Return (x, y) of the center of cell containing provided text 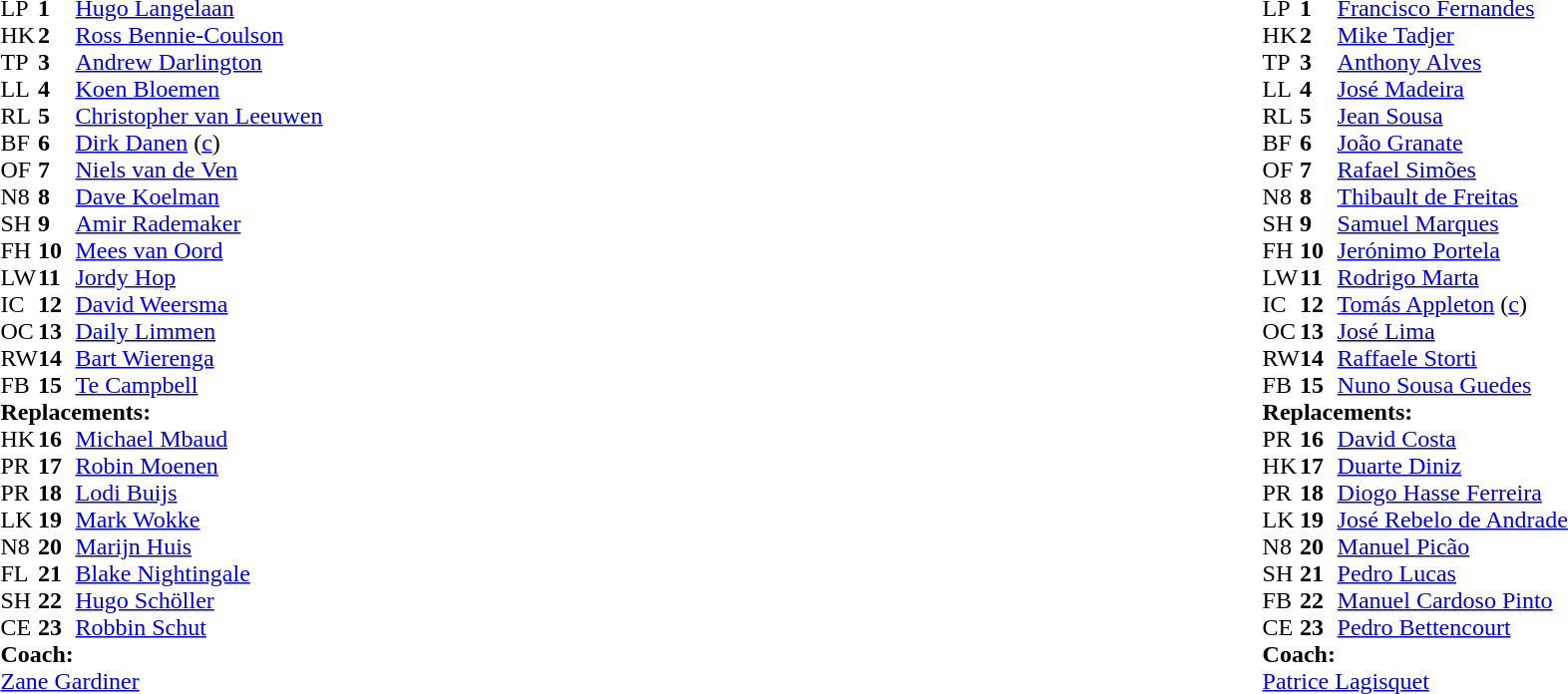
João Granate (1452, 144)
Jerónimo Portela (1452, 251)
Samuel Marques (1452, 223)
Anthony Alves (1452, 62)
Mees van Oord (199, 251)
Hugo Schöller (199, 600)
Bart Wierenga (199, 359)
Koen Bloemen (199, 90)
Manuel Picão (1452, 546)
Amir Rademaker (199, 223)
Daily Limmen (199, 331)
José Rebelo de Andrade (1452, 520)
Christopher van Leeuwen (199, 116)
Rodrigo Marta (1452, 277)
Andrew Darlington (199, 62)
Raffaele Storti (1452, 359)
Tomás Appleton (c) (1452, 305)
Nuno Sousa Guedes (1452, 385)
Diogo Hasse Ferreira (1452, 493)
Mike Tadjer (1452, 36)
Rafael Simões (1452, 170)
Pedro Lucas (1452, 574)
Mark Wokke (199, 520)
Pedro Bettencourt (1452, 628)
José Madeira (1452, 90)
FL (19, 574)
Dirk Danen (c) (199, 144)
Duarte Diniz (1452, 467)
Niels van de Ven (199, 170)
José Lima (1452, 331)
Thibault de Freitas (1452, 197)
Ross Bennie-Coulson (199, 36)
Te Campbell (199, 385)
David Weersma (199, 305)
Lodi Buijs (199, 493)
Manuel Cardoso Pinto (1452, 600)
Jean Sousa (1452, 116)
Robin Moenen (199, 467)
Jordy Hop (199, 277)
Blake Nightingale (199, 574)
David Costa (1452, 439)
Robbin Schut (199, 628)
Michael Mbaud (199, 439)
Dave Koelman (199, 197)
Marijn Huis (199, 546)
